Scan for the cell matching the given text and deliver its [x, y] coordinate at center. 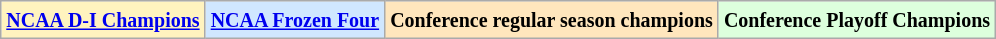
NCAA Frozen Four [295, 20]
Conference regular season champions [552, 20]
NCAA D-I Champions [103, 20]
Conference Playoff Champions [856, 20]
